Output the [x, y] coordinate of the center of the cell containing the given text.  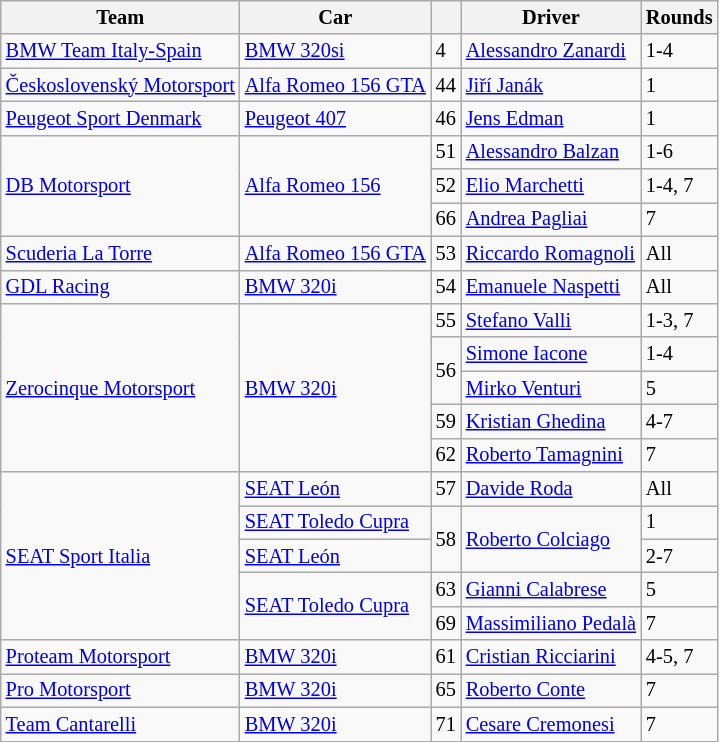
Scuderia La Torre [120, 253]
Driver [551, 17]
Gianni Calabrese [551, 589]
Cesare Cremonesi [551, 724]
BMW 320si [336, 51]
Alfa Romeo 156 [336, 186]
DB Motorsport [120, 186]
62 [446, 455]
55 [446, 320]
Zerocinque Motorsport [120, 387]
57 [446, 489]
44 [446, 85]
GDL Racing [120, 287]
1-4, 7 [680, 186]
51 [446, 152]
Pro Motorsport [120, 690]
Peugeot Sport Denmark [120, 118]
Peugeot 407 [336, 118]
Československý Motorsport [120, 85]
SEAT Sport Italia [120, 556]
Mirko Venturi [551, 388]
Roberto Tamagnini [551, 455]
71 [446, 724]
59 [446, 421]
4-5, 7 [680, 657]
46 [446, 118]
Car [336, 17]
Jiří Janák [551, 85]
1-6 [680, 152]
Stefano Valli [551, 320]
Davide Roda [551, 489]
Rounds [680, 17]
4 [446, 51]
58 [446, 538]
Team Cantarelli [120, 724]
66 [446, 219]
Alessandro Balzan [551, 152]
69 [446, 623]
Riccardo Romagnoli [551, 253]
63 [446, 589]
Cristian Ricciarini [551, 657]
65 [446, 690]
Roberto Colciago [551, 538]
Jens Edman [551, 118]
Elio Marchetti [551, 186]
1-3, 7 [680, 320]
2-7 [680, 556]
Andrea Pagliai [551, 219]
56 [446, 370]
Roberto Conte [551, 690]
Proteam Motorsport [120, 657]
Alessandro Zanardi [551, 51]
53 [446, 253]
Massimiliano Pedalà [551, 623]
54 [446, 287]
61 [446, 657]
52 [446, 186]
Kristian Ghedina [551, 421]
BMW Team Italy-Spain [120, 51]
4-7 [680, 421]
Simone Iacone [551, 354]
Team [120, 17]
Emanuele Naspetti [551, 287]
